For the text-containing cell, return its midpoint in [X, Y] coordinate format. 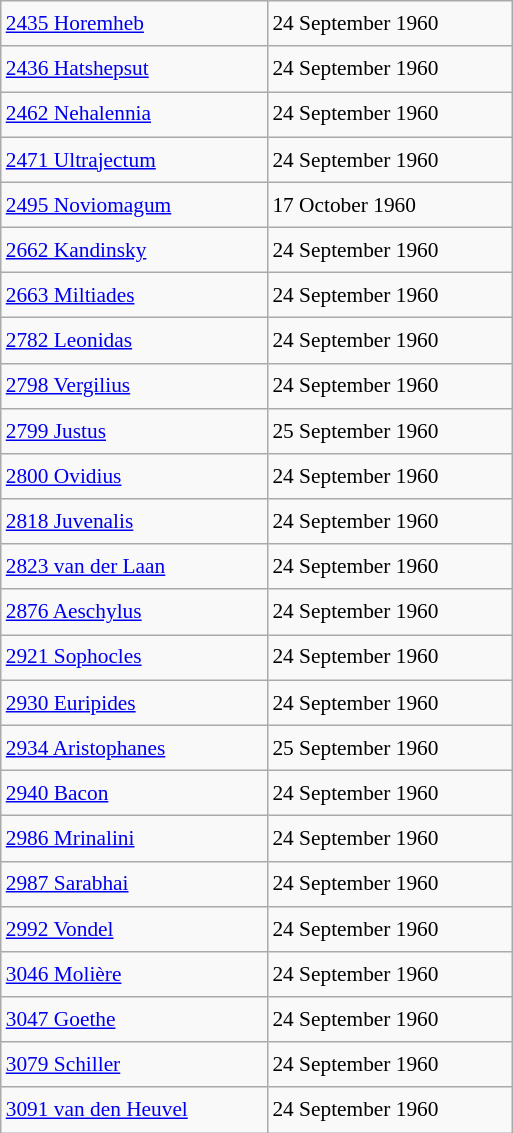
2818 Juvenalis [134, 522]
2930 Euripides [134, 702]
2987 Sarabhai [134, 884]
2940 Bacon [134, 792]
2986 Mrinalini [134, 838]
2992 Vondel [134, 928]
2800 Ovidius [134, 476]
2462 Nehalennia [134, 114]
2782 Leonidas [134, 340]
2662 Kandinsky [134, 250]
2934 Aristophanes [134, 748]
2471 Ultrajectum [134, 160]
2663 Miltiades [134, 296]
17 October 1960 [389, 204]
2495 Noviomagum [134, 204]
3091 van den Heuvel [134, 1110]
2798 Vergilius [134, 386]
3046 Molière [134, 974]
3079 Schiller [134, 1064]
2799 Justus [134, 430]
2876 Aeschylus [134, 612]
3047 Goethe [134, 1020]
2436 Hatshepsut [134, 68]
2823 van der Laan [134, 566]
2921 Sophocles [134, 658]
2435 Horemheb [134, 24]
